Extract the [X, Y] coordinate from the center of the cell holding the provided text.  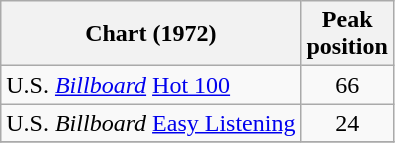
66 [347, 85]
Chart (1972) [151, 34]
U.S. Billboard Easy Listening [151, 123]
Peakposition [347, 34]
U.S. Billboard Hot 100 [151, 85]
24 [347, 123]
